Capture the cell that displays the provided text and extract its (X, Y) central coordinate. 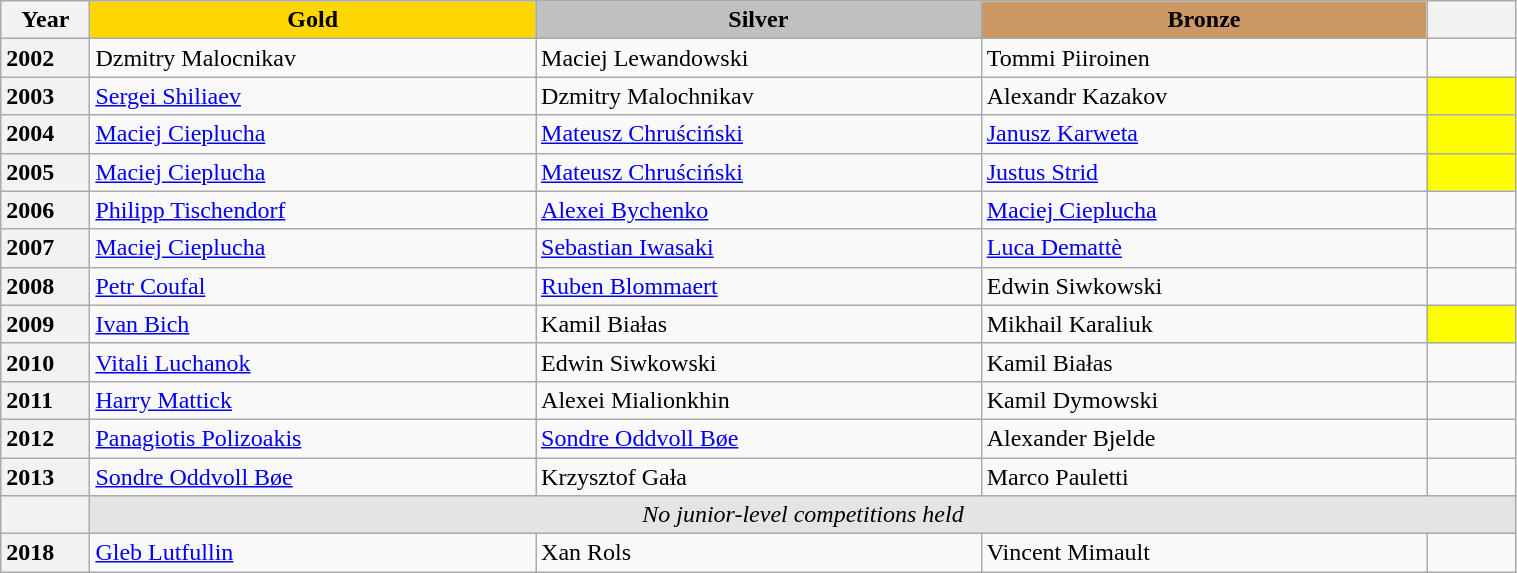
Mikhail Karaliuk (1204, 324)
Ivan Bich (313, 324)
2018 (46, 553)
Alexei Mialionkhin (759, 400)
Gleb Lutfullin (313, 553)
Janusz Karweta (1204, 134)
2011 (46, 400)
2009 (46, 324)
Alexandr Kazakov (1204, 96)
Vitali Luchanok (313, 362)
Xan Rols (759, 553)
Gold (313, 20)
Dzmitry Malocnikav (313, 58)
2008 (46, 286)
Luca Demattè (1204, 248)
Vincent Mimault (1204, 553)
2007 (46, 248)
Ruben Blommaert (759, 286)
Justus Strid (1204, 172)
Dzmitry Malochnikav (759, 96)
Panagiotis Polizoakis (313, 438)
Maciej Lewandowski (759, 58)
Bronze (1204, 20)
Alexander Bjelde (1204, 438)
2012 (46, 438)
Petr Coufal (313, 286)
Sergei Shiliaev (313, 96)
2002 (46, 58)
Harry Mattick (313, 400)
Alexei Bychenko (759, 210)
Year (46, 20)
Krzysztof Gała (759, 477)
Tommi Piiroinen (1204, 58)
2010 (46, 362)
Philipp Tischendorf (313, 210)
Sebastian Iwasaki (759, 248)
Silver (759, 20)
No junior-level competitions held (803, 515)
2005 (46, 172)
2006 (46, 210)
2013 (46, 477)
2003 (46, 96)
Marco Pauletti (1204, 477)
Kamil Dymowski (1204, 400)
2004 (46, 134)
